Scan for the cell matching the given text and deliver its (x, y) coordinate at center. 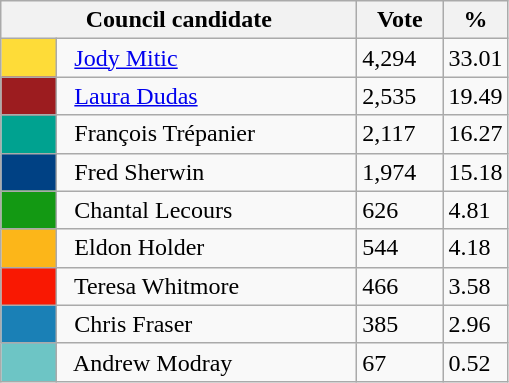
% (476, 20)
Vote (400, 20)
4.18 (476, 248)
Eldon Holder (207, 248)
Chantal Lecours (207, 210)
67 (400, 362)
544 (400, 248)
4,294 (400, 58)
4.81 (476, 210)
Fred Sherwin (207, 172)
466 (400, 286)
1,974 (400, 172)
626 (400, 210)
0.52 (476, 362)
16.27 (476, 134)
2,535 (400, 96)
Laura Dudas (207, 96)
19.49 (476, 96)
2.96 (476, 324)
François Trépanier (207, 134)
15.18 (476, 172)
33.01 (476, 58)
Teresa Whitmore (207, 286)
385 (400, 324)
Council candidate (179, 20)
Andrew Modray (207, 362)
Jody Mitic (207, 58)
3.58 (476, 286)
2,117 (400, 134)
Chris Fraser (207, 324)
